Identify which cell holds the provided text, then report its (X, Y) central coordinate. 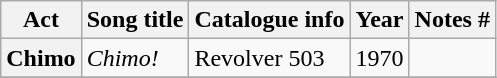
Song title (135, 20)
Notes # (452, 20)
Chimo! (135, 58)
Year (380, 20)
Revolver 503 (270, 58)
1970 (380, 58)
Catalogue info (270, 20)
Act (41, 20)
Chimo (41, 58)
